Return the [x, y] coordinate for the center point of the cell that contains the specified text.  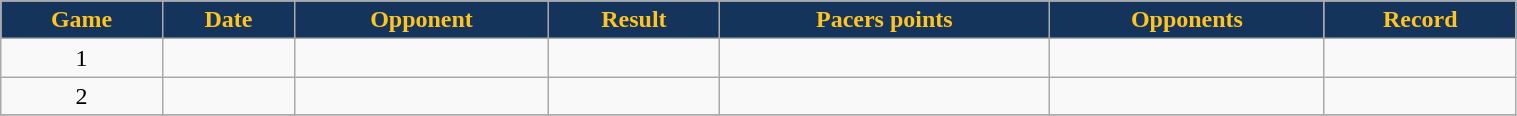
1 [82, 58]
Pacers points [884, 20]
Opponents [1186, 20]
Date [228, 20]
Opponent [421, 20]
2 [82, 96]
Record [1420, 20]
Result [634, 20]
Game [82, 20]
